Extract the (x, y) coordinate from the center of the cell holding the provided text.  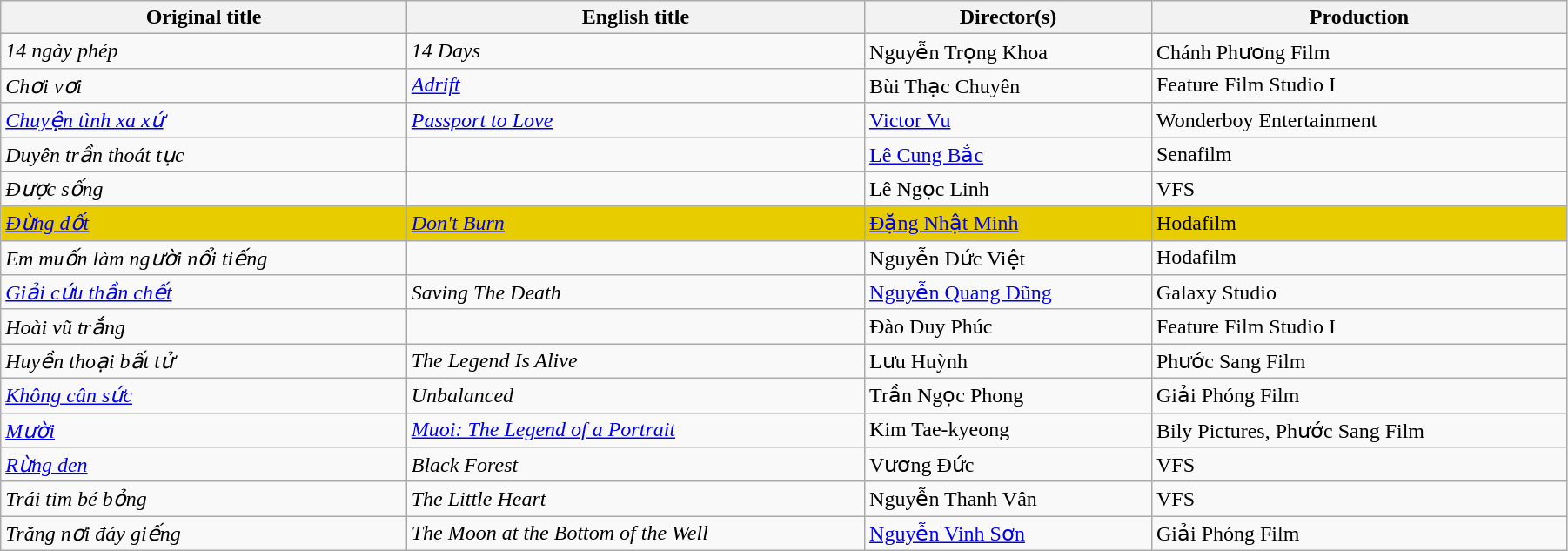
Trần Ngọc Phong (1008, 395)
Phước Sang Film (1359, 361)
Unbalanced (635, 395)
Đào Duy Phúc (1008, 326)
Vương Đức (1008, 465)
Nguyễn Thanh Vân (1008, 499)
Wonderboy Entertainment (1359, 120)
Nguyễn Đức Việt (1008, 258)
Adrift (635, 85)
English title (635, 17)
Galaxy Studio (1359, 292)
Hoài vũ trắng (204, 326)
Muoi: The Legend of a Portrait (635, 430)
The Legend Is Alive (635, 361)
Đừng đốt (204, 224)
Bily Pictures, Phước Sang Film (1359, 430)
Nguyễn Trọng Khoa (1008, 51)
Director(s) (1008, 17)
Production (1359, 17)
Em muốn làm người nổi tiếng (204, 258)
Chuyện tình xa xứ (204, 120)
Victor Vu (1008, 120)
Bùi Thạc Chuyên (1008, 85)
Passport to Love (635, 120)
Saving The Death (635, 292)
Lưu Huỳnh (1008, 361)
Kim Tae-kyeong (1008, 430)
Trăng nơi đáy giếng (204, 534)
Huyền thoại bất tử (204, 361)
The Moon at the Bottom of the Well (635, 534)
Chánh Phương Film (1359, 51)
Không cân sức (204, 395)
Lê Ngọc Linh (1008, 189)
Đặng Nhật Minh (1008, 224)
The Little Heart (635, 499)
14 ngày phép (204, 51)
Chơi vơi (204, 85)
Nguyễn Quang Dũng (1008, 292)
Rừng đen (204, 465)
Giải cứu thần chết (204, 292)
14 Days (635, 51)
Duyên trần thoát tục (204, 155)
Mười (204, 430)
Được sống (204, 189)
Don't Burn (635, 224)
Trái tim bé bỏng (204, 499)
Black Forest (635, 465)
Nguyễn Vinh Sơn (1008, 534)
Lê Cung Bắc (1008, 155)
Senafilm (1359, 155)
Original title (204, 17)
